Pinpoint the cell where the given text exists, returning its (X, Y) midpoint coordinate. 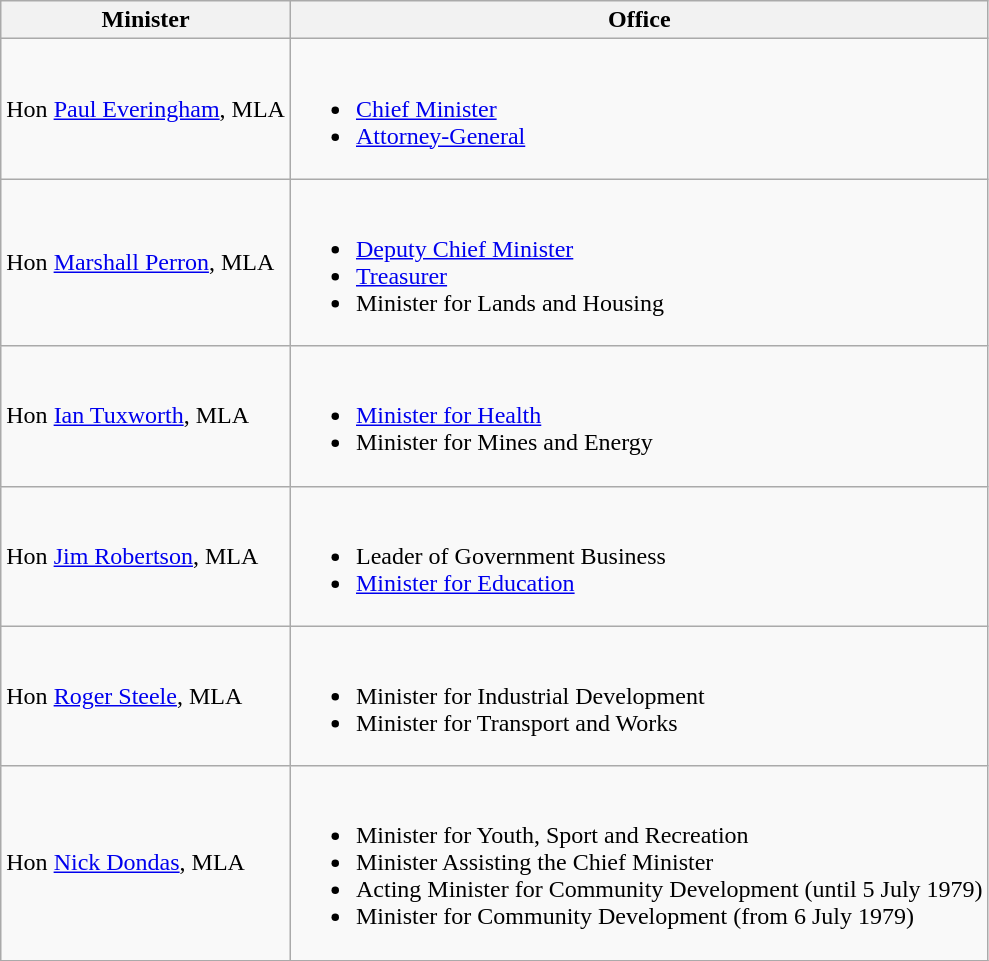
Minister (146, 20)
Hon Marshall Perron, MLA (146, 262)
Hon Jim Robertson, MLA (146, 556)
Office (639, 20)
Leader of Government BusinessMinister for Education (639, 556)
Hon Nick Dondas, MLA (146, 863)
Chief MinisterAttorney-General (639, 109)
Minister for HealthMinister for Mines and Energy (639, 416)
Minister for Industrial DevelopmentMinister for Transport and Works (639, 696)
Hon Paul Everingham, MLA (146, 109)
Hon Roger Steele, MLA (146, 696)
Hon Ian Tuxworth, MLA (146, 416)
Deputy Chief MinisterTreasurerMinister for Lands and Housing (639, 262)
